Identify which cell holds the provided text, then report its (X, Y) central coordinate. 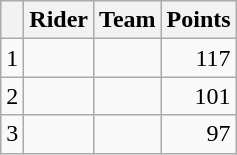
101 (198, 96)
2 (12, 96)
Team (128, 20)
1 (12, 58)
Points (198, 20)
3 (12, 134)
Rider (59, 20)
117 (198, 58)
97 (198, 134)
